Capture the cell that displays the provided text and extract its [x, y] central coordinate. 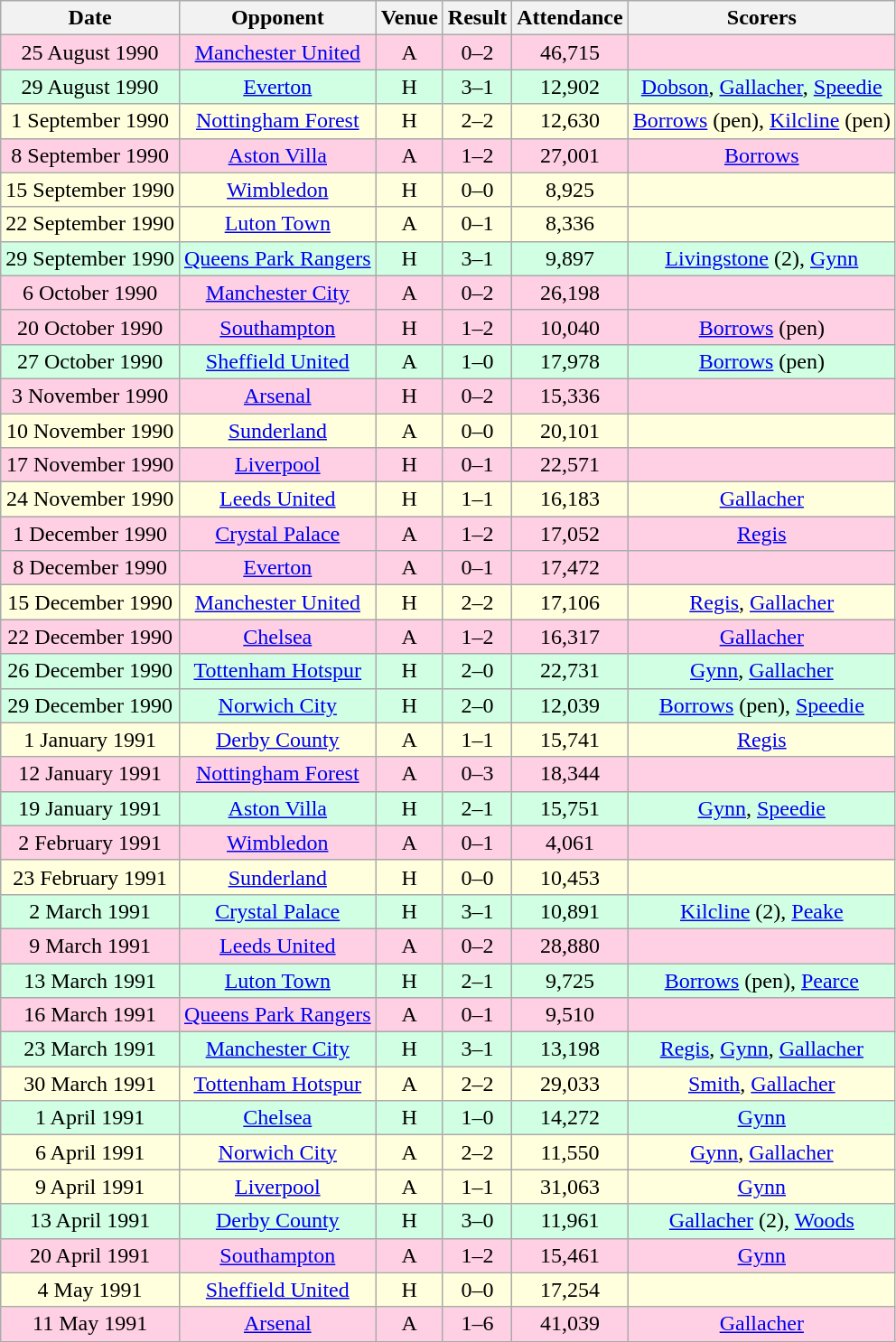
Regis, Gallacher [761, 602]
17 November 1990 [90, 465]
15,751 [570, 808]
10 November 1990 [90, 431]
3 November 1990 [90, 396]
2 February 1991 [90, 843]
Dobson, Gallacher, Speedie [761, 87]
6 October 1990 [90, 293]
15,461 [570, 1255]
20 October 1990 [90, 327]
27 October 1990 [90, 361]
16,183 [570, 499]
11,961 [570, 1221]
10,453 [570, 877]
41,039 [570, 1324]
Result [477, 18]
Opponent [277, 18]
28,880 [570, 946]
Regis, Gynn, Gallacher [761, 1049]
31,063 [570, 1187]
6 April 1991 [90, 1152]
Date [90, 18]
29 September 1990 [90, 258]
17,472 [570, 568]
16 March 1991 [90, 1015]
20,101 [570, 431]
22,731 [570, 671]
9 April 1991 [90, 1187]
9 March 1991 [90, 946]
8 September 1990 [90, 155]
1 January 1991 [90, 740]
17,052 [570, 534]
Gallacher (2), Woods [761, 1221]
Borrows (pen), Speedie [761, 705]
Livingstone (2), Gynn [761, 258]
4,061 [570, 843]
Borrows (pen), Pearce [761, 980]
13 March 1991 [90, 980]
2 March 1991 [90, 911]
1 December 1990 [90, 534]
10,891 [570, 911]
29 August 1990 [90, 87]
Borrows (pen), Kilcline (pen) [761, 121]
26 December 1990 [90, 671]
46,715 [570, 52]
12 January 1991 [90, 774]
23 February 1991 [90, 877]
25 August 1990 [90, 52]
27,001 [570, 155]
17,106 [570, 602]
20 April 1991 [90, 1255]
Venue [409, 18]
10,040 [570, 327]
29 December 1990 [90, 705]
8 December 1990 [90, 568]
9,725 [570, 980]
9,510 [570, 1015]
29,033 [570, 1084]
Kilcline (2), Peake [761, 911]
Scorers [761, 18]
12,039 [570, 705]
Gynn, Speedie [761, 808]
1 April 1991 [90, 1118]
8,336 [570, 224]
15 September 1990 [90, 190]
Attendance [570, 18]
15 December 1990 [90, 602]
0–3 [477, 774]
22,571 [570, 465]
9,897 [570, 258]
1 September 1990 [90, 121]
11 May 1991 [90, 1324]
22 December 1990 [90, 637]
23 March 1991 [90, 1049]
4 May 1991 [90, 1290]
24 November 1990 [90, 499]
19 January 1991 [90, 808]
12,630 [570, 121]
16,317 [570, 637]
Borrows [761, 155]
1–6 [477, 1324]
11,550 [570, 1152]
15,741 [570, 740]
15,336 [570, 396]
13,198 [570, 1049]
26,198 [570, 293]
17,978 [570, 361]
14,272 [570, 1118]
Smith, Gallacher [761, 1084]
8,925 [570, 190]
22 September 1990 [90, 224]
3–0 [477, 1221]
30 March 1991 [90, 1084]
17,254 [570, 1290]
13 April 1991 [90, 1221]
12,902 [570, 87]
18,344 [570, 774]
